Return [x, y] of the center of cell containing provided text 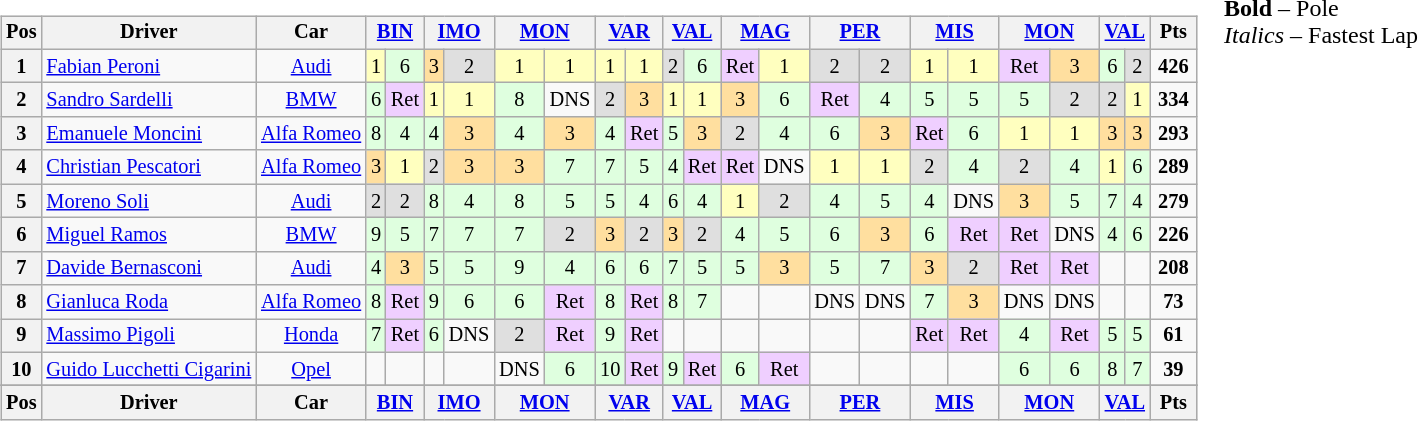
61 [1174, 336]
Christian Pescatori [148, 167]
Moreno Soli [148, 201]
334 [1174, 100]
Gianluca Roda [148, 302]
426 [1174, 66]
Davide Bernasconi [148, 268]
Miguel Ramos [148, 235]
73 [1174, 302]
226 [1174, 235]
208 [1174, 268]
Massimo Pigoli [148, 336]
Emanuele Moncini [148, 134]
Opel [311, 369]
289 [1174, 167]
Sandro Sardelli [148, 100]
39 [1174, 369]
Honda [311, 336]
Guido Lucchetti Cigarini [148, 369]
279 [1174, 201]
293 [1174, 134]
Fabian Peroni [148, 66]
